Provide the [X, Y] coordinate of the cell's center where the given text is located.  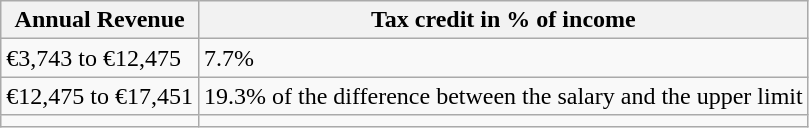
7.7% [503, 58]
19.3% of the difference between the salary and the upper limit [503, 96]
Tax credit in % of income [503, 20]
€12,475 to €17,451 [100, 96]
Annual Revenue [100, 20]
€3,743 to €12,475 [100, 58]
